Identify which cell holds the provided text, then report its (X, Y) central coordinate. 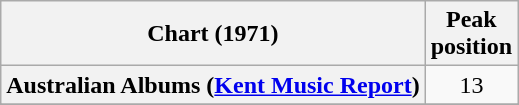
13 (471, 85)
Peakposition (471, 34)
Australian Albums (Kent Music Report) (213, 85)
Chart (1971) (213, 34)
